From the cell containing the given text, extract its center point as (x, y) coordinate. 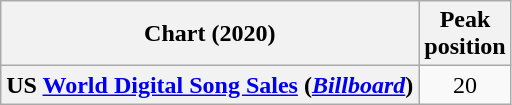
Peakposition (465, 34)
US World Digital Song Sales (Billboard) (210, 85)
20 (465, 85)
Chart (2020) (210, 34)
